Identify which cell holds the provided text, then report its (x, y) central coordinate. 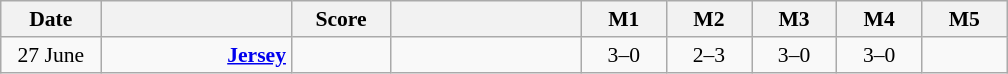
M1 (624, 19)
Jersey (196, 55)
2–3 (708, 55)
Score (341, 19)
27 June (51, 55)
M3 (794, 19)
M5 (964, 19)
M2 (708, 19)
M4 (880, 19)
Date (51, 19)
